Search for the cell housing the specified text and yield its (x, y) center coordinate. 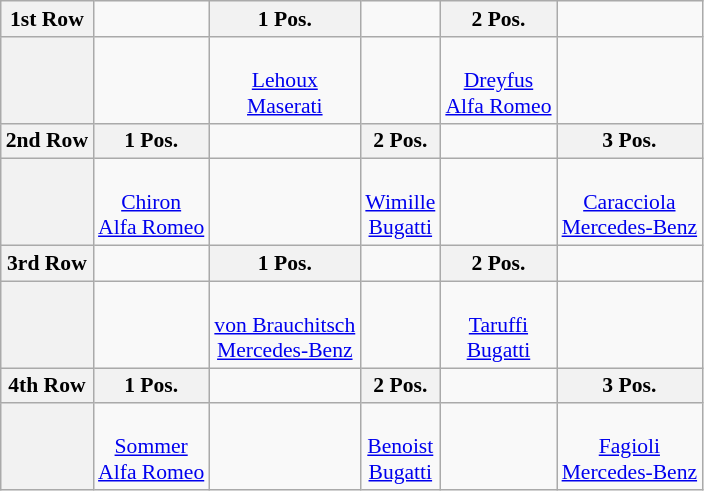
WimilleBugatti (400, 202)
SommerAlfa Romeo (151, 448)
ChironAlfa Romeo (151, 202)
BenoistBugatti (400, 448)
CaracciolaMercedes-Benz (630, 202)
DreyfusAlfa Romeo (498, 80)
1st Row (47, 19)
3rd Row (47, 264)
2nd Row (47, 141)
FagioliMercedes-Benz (630, 448)
4th Row (47, 386)
von BrauchitschMercedes-Benz (284, 324)
TaruffiBugatti (498, 324)
LehouxMaserati (284, 80)
